Scan for the cell matching the given text and deliver its [x, y] coordinate at center. 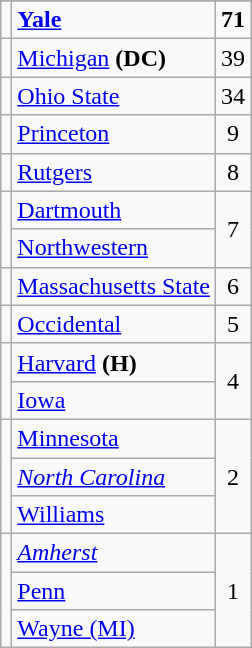
Rutgers [114, 172]
39 [234, 58]
Michigan (DC) [114, 58]
Wayne (MI) [114, 629]
Williams [114, 515]
Princeton [114, 134]
1 [234, 591]
North Carolina [114, 477]
Dartmouth [114, 210]
Northwestern [114, 248]
34 [234, 96]
Minnesota [114, 438]
Iowa [114, 400]
71 [234, 20]
Ohio State [114, 96]
Occidental [114, 324]
4 [234, 381]
8 [234, 172]
2 [234, 476]
7 [234, 229]
Yale [114, 20]
6 [234, 286]
Massachusetts State [114, 286]
Harvard (H) [114, 362]
5 [234, 324]
Amherst [114, 553]
Penn [114, 591]
9 [234, 134]
